Detect which cell encompasses the target text, then output its (x, y) center coordinate. 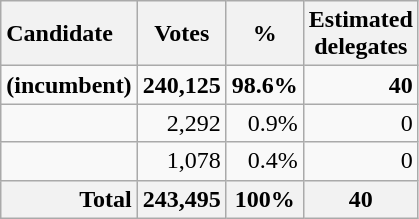
0.9% (264, 123)
Estimateddelegates (360, 34)
Votes (182, 34)
240,125 (182, 85)
Candidate (69, 34)
% (264, 34)
2,292 (182, 123)
98.6% (264, 85)
1,078 (182, 161)
0.4% (264, 161)
Total (69, 199)
100% (264, 199)
243,495 (182, 199)
(incumbent) (69, 85)
